For the text-containing cell, return its midpoint in (x, y) coordinate format. 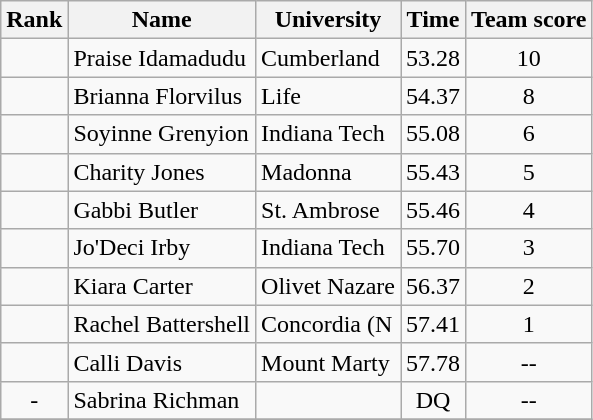
5 (529, 172)
Jo'Deci Irby (162, 248)
54.37 (432, 96)
Cumberland (328, 58)
Madonna (328, 172)
Olivet Nazare (328, 286)
Kiara Carter (162, 286)
55.43 (432, 172)
Soyinne Grenyion (162, 134)
57.41 (432, 324)
Mount Marty (328, 362)
6 (529, 134)
Rachel Battershell (162, 324)
55.46 (432, 210)
8 (529, 96)
University (328, 20)
1 (529, 324)
Rank (34, 20)
3 (529, 248)
Time (432, 20)
55.70 (432, 248)
2 (529, 286)
56.37 (432, 286)
- (34, 400)
DQ (432, 400)
Team score (529, 20)
55.08 (432, 134)
Brianna Florvilus (162, 96)
Life (328, 96)
Praise Idamadudu (162, 58)
57.78 (432, 362)
Sabrina Richman (162, 400)
Name (162, 20)
Calli Davis (162, 362)
Gabbi Butler (162, 210)
53.28 (432, 58)
4 (529, 210)
St. Ambrose (328, 210)
Concordia (N (328, 324)
Charity Jones (162, 172)
10 (529, 58)
